Detect which cell encompasses the target text, then output its (X, Y) center coordinate. 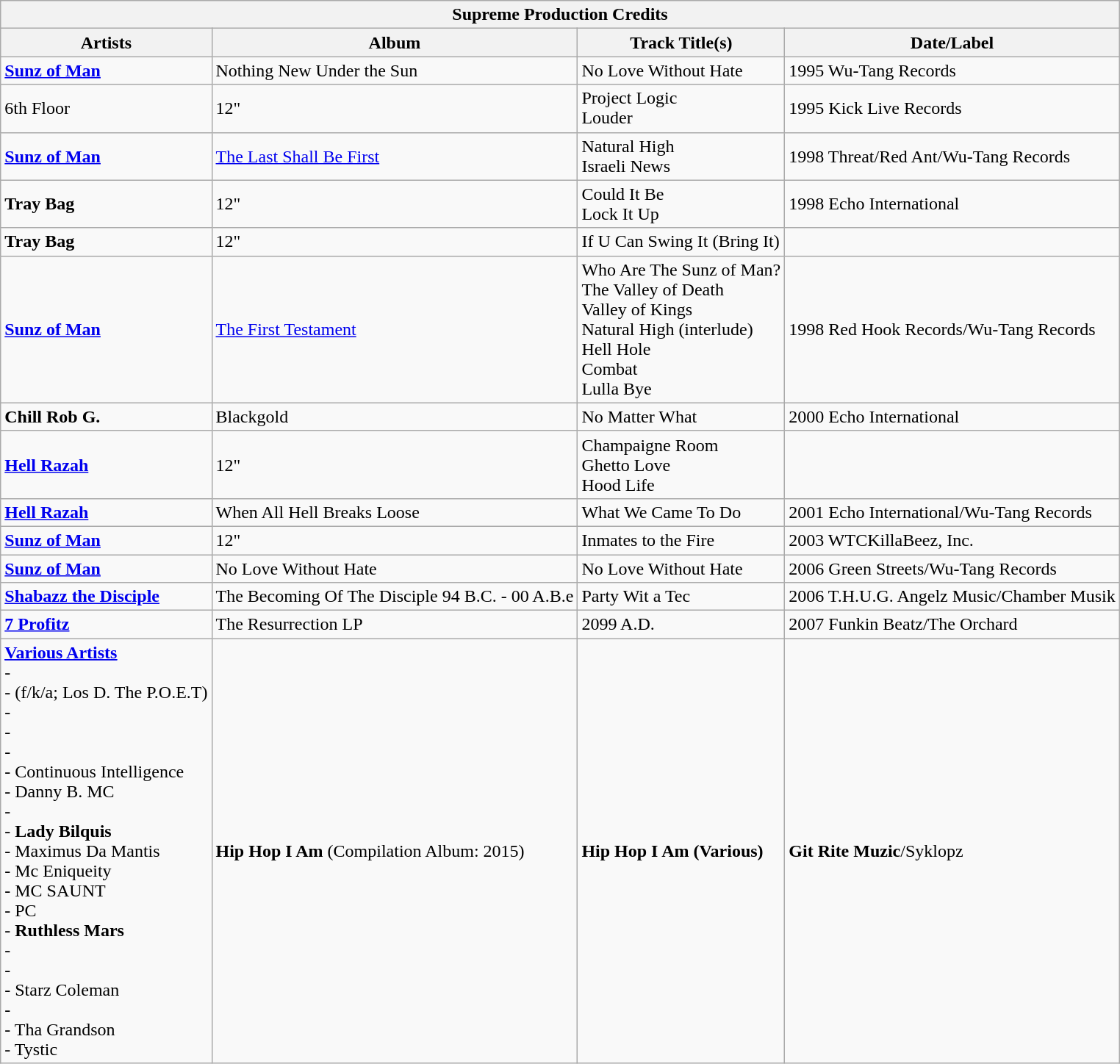
Track Title(s) (681, 43)
6th Floor (106, 109)
Project LogicLouder (681, 109)
Could It BeLock It Up (681, 204)
2003 WTCKillaBeez, Inc. (952, 540)
2000 Echo International (952, 417)
7 Profitz (106, 625)
Git Rite Muzic/Syklopz (952, 851)
Party Wit a Tec (681, 597)
Inmates to the Fire (681, 540)
Supreme Production Credits (560, 15)
2099 A.D. (681, 625)
Blackgold (395, 417)
2006 Green Streets/Wu-Tang Records (952, 568)
1998 Red Hook Records/Wu-Tang Records (952, 329)
Who Are The Sunz of Man?The Valley of DeathValley of KingsNatural High (interlude)Hell HoleCombatLulla Bye (681, 329)
Album (395, 43)
2007 Funkin Beatz/The Orchard (952, 625)
1995 Kick Live Records (952, 109)
The First Testament (395, 329)
1995 Wu-Tang Records (952, 71)
2006 T.H.U.G. Angelz Music/Chamber Musik (952, 597)
Champaigne RoomGhetto LoveHood Life (681, 464)
2001 Echo International/Wu-Tang Records (952, 512)
Nothing New Under the Sun (395, 71)
If U Can Swing It (Bring It) (681, 242)
Hip Hop I Am (Compilation Album: 2015) (395, 851)
1998 Threat/Red Ant/Wu-Tang Records (952, 156)
The Resurrection LP (395, 625)
Natural HighIsraeli News (681, 156)
Chill Rob G. (106, 417)
No Matter What (681, 417)
What We Came To Do (681, 512)
When All Hell Breaks Loose (395, 512)
The Becoming Of The Disciple 94 B.C. - 00 A.B.e (395, 597)
The Last Shall Be First (395, 156)
Artists (106, 43)
Date/Label (952, 43)
Hip Hop I Am (Various) (681, 851)
1998 Echo International (952, 204)
Shabazz the Disciple (106, 597)
